Return (X, Y) of the center of cell containing provided text 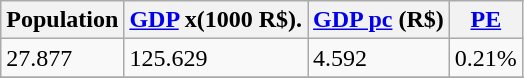
GDP pc (R$) (379, 20)
GDP x(1000 R$). (216, 20)
0.21% (486, 58)
125.629 (216, 58)
PE (486, 20)
Population (62, 20)
4.592 (379, 58)
27.877 (62, 58)
